Extract the (X, Y) coordinate from the center of the cell holding the provided text.  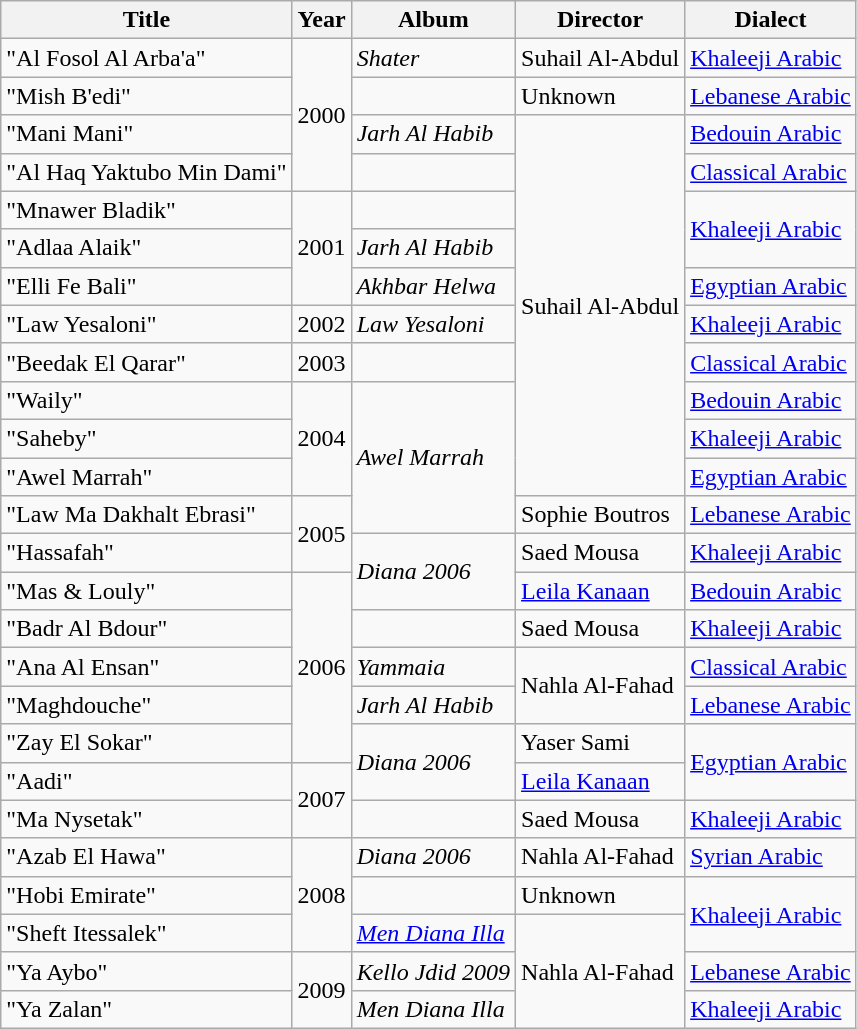
"Waily" (146, 400)
"Mish B'edi" (146, 96)
"Adlaa Alaik" (146, 248)
"Awel Marrah" (146, 477)
2006 (322, 667)
2005 (322, 534)
Album (433, 20)
"Ya Aybo" (146, 971)
"Mnawer Bladik" (146, 210)
Awel Marrah (433, 457)
"Maghdouche" (146, 705)
2007 (322, 800)
"Hobi Emirate" (146, 895)
"Saheby" (146, 438)
Akhbar Helwa (433, 286)
2003 (322, 362)
Title (146, 20)
"Al Fosol Al Arba'a" (146, 58)
"Mas & Louly" (146, 591)
Dialect (771, 20)
Yaser Sami (600, 743)
"Ma Nysetak" (146, 819)
2002 (322, 324)
2009 (322, 990)
Director (600, 20)
"Azab El Hawa" (146, 857)
"Badr Al Bdour" (146, 629)
2001 (322, 248)
2000 (322, 115)
Law Yesaloni (433, 324)
Kello Jdid 2009 (433, 971)
"Aadi" (146, 781)
Shater (433, 58)
"Elli Fe Bali" (146, 286)
Yammaia (433, 667)
Syrian Arabic (771, 857)
"Law Ma Dakhalt Ebrasi" (146, 515)
2008 (322, 895)
"Sheft Itessalek" (146, 933)
"Beedak El Qarar" (146, 362)
"Al Haq Yaktubo Min Dami" (146, 172)
Sophie Boutros (600, 515)
"Mani Mani" (146, 134)
"Zay El Sokar" (146, 743)
"Hassafah" (146, 553)
"Ya Zalan" (146, 1009)
Year (322, 20)
2004 (322, 438)
"Law Yesaloni" (146, 324)
"Ana Al Ensan" (146, 667)
